Find where the given text appears and provide that cell's center as [X, Y] coordinate. 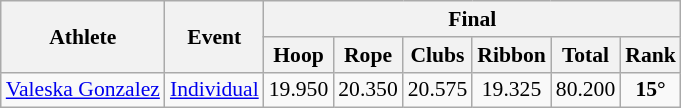
20.575 [438, 90]
Rope [368, 55]
19.950 [298, 90]
19.325 [512, 90]
Event [214, 36]
15° [650, 90]
Rank [650, 55]
Final [472, 19]
20.350 [368, 90]
Ribbon [512, 55]
Total [586, 55]
Athlete [83, 36]
Valeska Gonzalez [83, 90]
Individual [214, 90]
Clubs [438, 55]
80.200 [586, 90]
Hoop [298, 55]
